Find where the given text appears and provide that cell's center as (X, Y) coordinate. 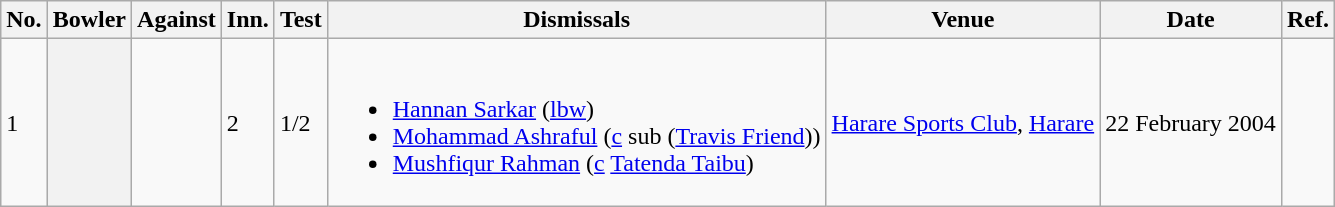
Hannan Sarkar (lbw)Mohammad Ashraful (c sub (Travis Friend))Mushfiqur Rahman (c Tatenda Taibu) (576, 122)
Inn. (248, 20)
1 (24, 122)
Dismissals (576, 20)
22 February 2004 (1191, 122)
Date (1191, 20)
Venue (963, 20)
Test (300, 20)
Against (177, 20)
1/2 (300, 122)
Bowler (89, 20)
No. (24, 20)
2 (248, 122)
Harare Sports Club, Harare (963, 122)
Ref. (1308, 20)
